Pinpoint the cell where the given text exists, returning its (X, Y) midpoint coordinate. 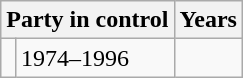
Party in control (88, 20)
Years (208, 20)
1974–1996 (94, 58)
